Identify which cell holds the provided text, then report its [X, Y] central coordinate. 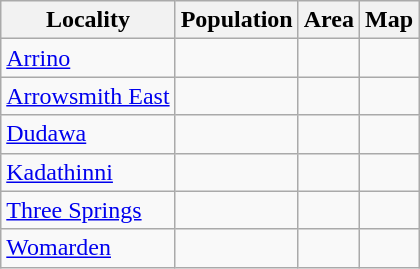
Arrowsmith East [88, 96]
Kadathinni [88, 172]
Three Springs [88, 210]
Womarden [88, 248]
Area [328, 20]
Dudawa [88, 134]
Population [236, 20]
Map [388, 20]
Arrino [88, 58]
Locality [88, 20]
